Scan for the cell matching the given text and deliver its [x, y] coordinate at center. 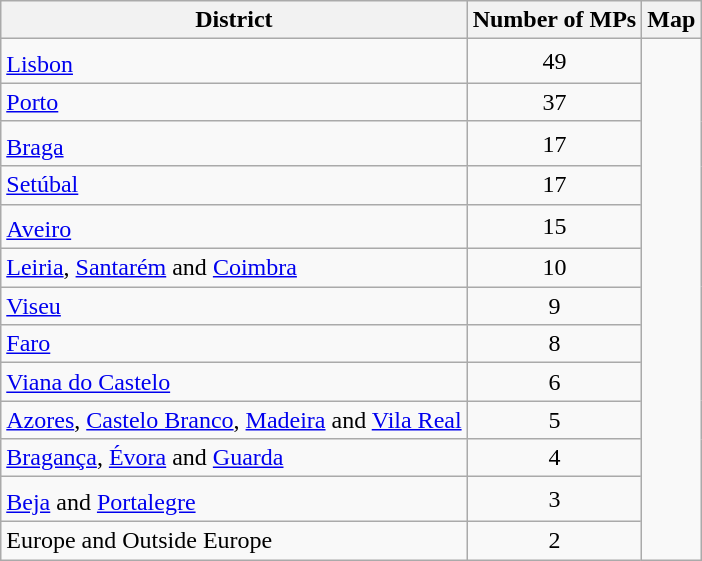
Bragança, Évora and Guarda [234, 458]
Viseu [234, 306]
Setúbal [234, 185]
Azores, Castelo Branco, Madeira and Vila Real [234, 420]
37 [554, 102]
6 [554, 382]
10 [554, 268]
Faro [234, 344]
49 [554, 62]
3 [554, 500]
15 [554, 226]
Porto [234, 102]
8 [554, 344]
Aveiro [234, 226]
Beja and Portalegre [234, 500]
Lisbon [234, 62]
2 [554, 541]
Braga [234, 144]
District [234, 20]
Leiria, Santarém and Coimbra [234, 268]
9 [554, 306]
Map [672, 20]
Viana do Castelo [234, 382]
4 [554, 458]
Europe and Outside Europe [234, 541]
Number of MPs [554, 20]
5 [554, 420]
